Capture the cell that displays the provided text and extract its [X, Y] central coordinate. 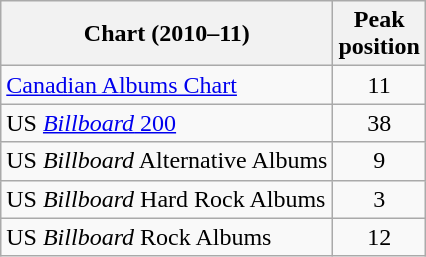
US Billboard Rock Albums [167, 237]
Canadian Albums Chart [167, 85]
12 [379, 237]
9 [379, 161]
11 [379, 85]
3 [379, 199]
US Billboard Hard Rock Albums [167, 199]
US Billboard 200 [167, 123]
US Billboard Alternative Albums [167, 161]
Chart (2010–11) [167, 34]
Peakposition [379, 34]
38 [379, 123]
